Return the [X, Y] coordinate for the center point of the cell that contains the specified text.  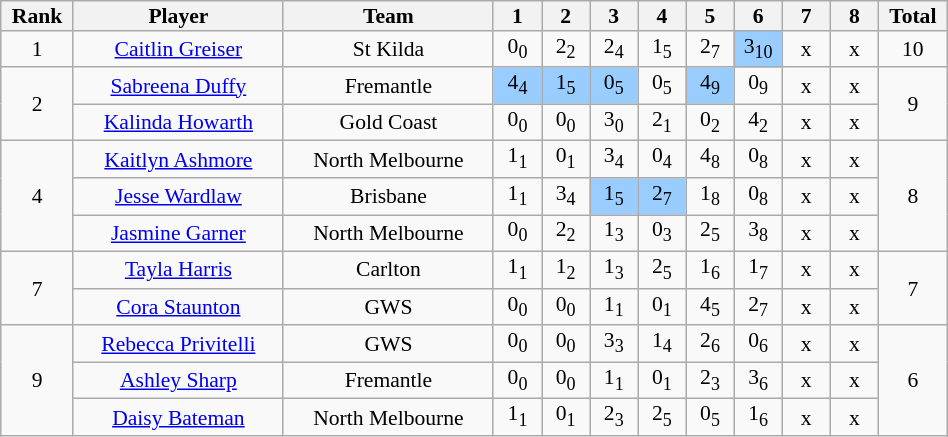
10 [912, 50]
42 [758, 122]
St Kilda [388, 50]
06 [758, 344]
Tayla Harris [178, 270]
Sabreena Duffy [178, 86]
310 [758, 50]
21 [662, 122]
18 [710, 196]
02 [710, 122]
Player [178, 16]
44 [517, 86]
Team [388, 16]
Kaitlyn Ashmore [178, 160]
Total [912, 16]
33 [614, 344]
Rank [38, 16]
30 [614, 122]
45 [710, 308]
Rebecca Privitelli [178, 344]
49 [710, 86]
26 [710, 344]
Carlton [388, 270]
Kalinda Howarth [178, 122]
Jesse Wardlaw [178, 196]
Brisbane [388, 196]
38 [758, 234]
48 [710, 160]
24 [614, 50]
Cora Staunton [178, 308]
04 [662, 160]
09 [758, 86]
Caitlin Greiser [178, 50]
Ashley Sharp [178, 380]
14 [662, 344]
17 [758, 270]
Gold Coast [388, 122]
03 [662, 234]
Jasmine Garner [178, 234]
12 [566, 270]
5 [710, 16]
Daisy Bateman [178, 418]
36 [758, 380]
3 [614, 16]
